Detect which cell encompasses the target text, then output its (X, Y) center coordinate. 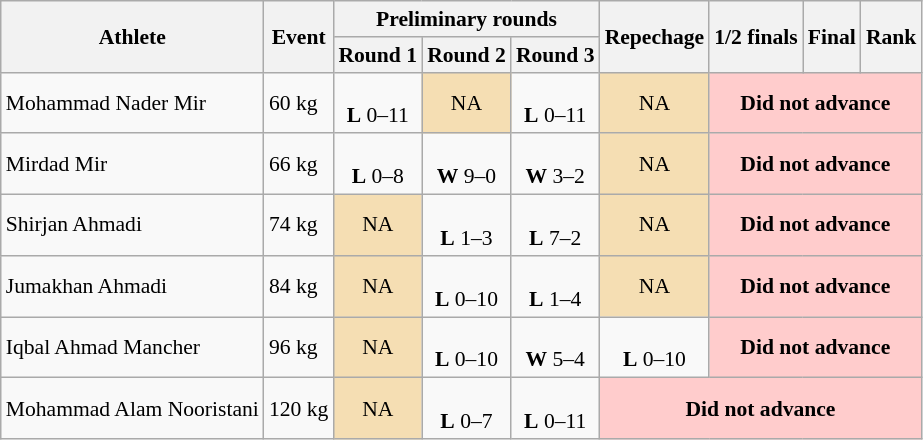
W 3–2 (556, 164)
Athlete (132, 36)
W 5–4 (556, 348)
84 kg (298, 286)
Round 2 (466, 55)
Repechage (655, 36)
Event (298, 36)
Mirdad Mir (132, 164)
L 0–7 (466, 408)
L 1–4 (556, 286)
Mohammad Alam Nooristani (132, 408)
Preliminary rounds (466, 19)
74 kg (298, 226)
Jumakhan Ahmadi (132, 286)
L 0–8 (378, 164)
Round 1 (378, 55)
96 kg (298, 348)
W 9–0 (466, 164)
L 1–3 (466, 226)
66 kg (298, 164)
60 kg (298, 102)
Final (832, 36)
L 7–2 (556, 226)
Iqbal Ahmad Mancher (132, 348)
Rank (892, 36)
120 kg (298, 408)
Mohammad Nader Mir (132, 102)
Round 3 (556, 55)
Shirjan Ahmadi (132, 226)
1/2 finals (756, 36)
